Return [x, y] of the center of cell containing provided text 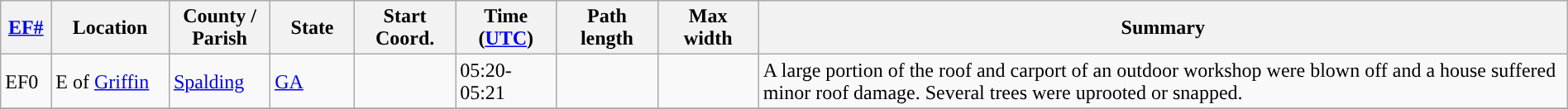
County / Parish [219, 28]
E of Griffin [111, 81]
Start Coord. [404, 28]
Path length [607, 28]
Max width [708, 28]
Location [111, 28]
GA [313, 81]
EF# [26, 28]
State [313, 28]
EF0 [26, 81]
Spalding [219, 81]
Summary [1163, 28]
05:20-05:21 [506, 81]
Time (UTC) [506, 28]
